Output the (x, y) coordinate of the center of the cell containing the given text.  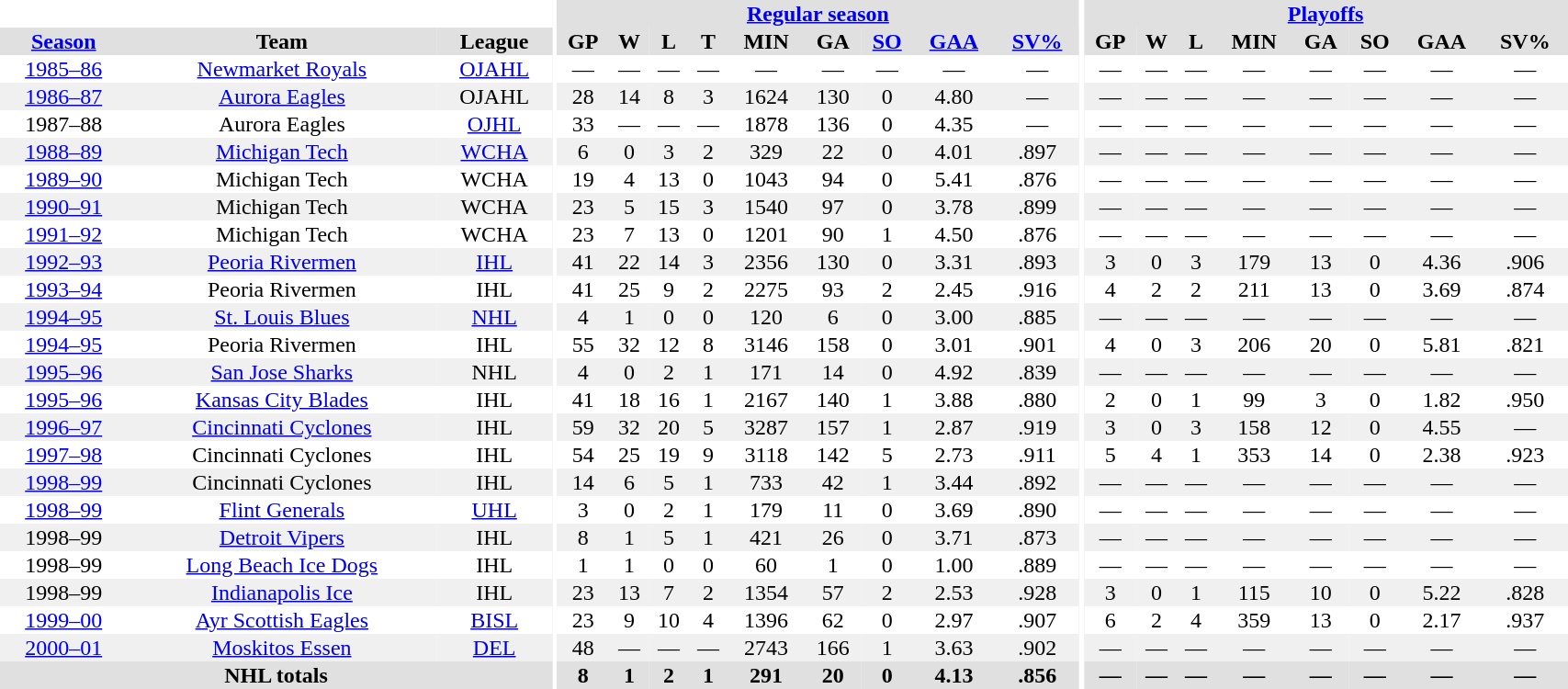
166 (833, 648)
2.45 (954, 289)
4.80 (954, 96)
.880 (1037, 400)
157 (833, 427)
.897 (1037, 152)
.874 (1525, 289)
Long Beach Ice Dogs (281, 565)
Flint Generals (281, 510)
BISL (494, 620)
.890 (1037, 510)
.911 (1037, 455)
2167 (766, 400)
140 (833, 400)
1540 (766, 207)
4.92 (954, 372)
.893 (1037, 262)
.937 (1525, 620)
28 (583, 96)
.950 (1525, 400)
2.38 (1442, 455)
Ayr Scottish Eagles (281, 620)
11 (833, 510)
1878 (766, 124)
.928 (1037, 593)
.899 (1037, 207)
UHL (494, 510)
2000–01 (63, 648)
.906 (1525, 262)
4.55 (1442, 427)
Playoffs (1326, 14)
59 (583, 427)
Indianapolis Ice (281, 593)
206 (1255, 344)
26 (833, 537)
1996–97 (63, 427)
120 (766, 317)
136 (833, 124)
4.01 (954, 152)
.839 (1037, 372)
.885 (1037, 317)
60 (766, 565)
2.73 (954, 455)
4.50 (954, 234)
3.31 (954, 262)
3146 (766, 344)
48 (583, 648)
733 (766, 482)
1991–92 (63, 234)
1985–86 (63, 69)
1989–90 (63, 179)
4.13 (954, 675)
1997–98 (63, 455)
League (494, 41)
1624 (766, 96)
2.17 (1442, 620)
55 (583, 344)
142 (833, 455)
.892 (1037, 482)
T (709, 41)
54 (583, 455)
NHL totals (276, 675)
.923 (1525, 455)
.856 (1037, 675)
353 (1255, 455)
93 (833, 289)
.889 (1037, 565)
359 (1255, 620)
18 (630, 400)
329 (766, 152)
.828 (1525, 593)
3118 (766, 455)
2.87 (954, 427)
42 (833, 482)
3.44 (954, 482)
.919 (1037, 427)
3.01 (954, 344)
3.63 (954, 648)
15 (669, 207)
Detroit Vipers (281, 537)
1043 (766, 179)
.902 (1037, 648)
Moskitos Essen (281, 648)
San Jose Sharks (281, 372)
171 (766, 372)
57 (833, 593)
90 (833, 234)
62 (833, 620)
3.00 (954, 317)
2.53 (954, 593)
.916 (1037, 289)
3.71 (954, 537)
4.35 (954, 124)
2.97 (954, 620)
99 (1255, 400)
3.88 (954, 400)
1.82 (1442, 400)
1987–88 (63, 124)
Team (281, 41)
291 (766, 675)
5.22 (1442, 593)
5.81 (1442, 344)
1201 (766, 234)
1993–94 (63, 289)
.821 (1525, 344)
Kansas City Blades (281, 400)
211 (1255, 289)
16 (669, 400)
94 (833, 179)
Regular season (818, 14)
1396 (766, 620)
2275 (766, 289)
OJHL (494, 124)
1988–89 (63, 152)
1990–91 (63, 207)
1992–93 (63, 262)
1999–00 (63, 620)
1354 (766, 593)
5.41 (954, 179)
.907 (1037, 620)
1986–87 (63, 96)
4.36 (1442, 262)
97 (833, 207)
St. Louis Blues (281, 317)
Newmarket Royals (281, 69)
3287 (766, 427)
115 (1255, 593)
DEL (494, 648)
2743 (766, 648)
1.00 (954, 565)
.873 (1037, 537)
.901 (1037, 344)
2356 (766, 262)
421 (766, 537)
33 (583, 124)
3.78 (954, 207)
Season (63, 41)
